Pinpoint the cell where the given text exists, returning its (x, y) midpoint coordinate. 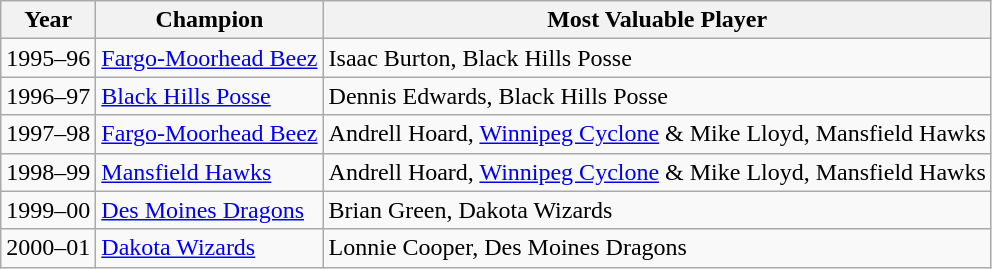
2000–01 (48, 248)
Isaac Burton, Black Hills Posse (657, 58)
1995–96 (48, 58)
Dennis Edwards, Black Hills Posse (657, 96)
Year (48, 20)
1996–97 (48, 96)
1999–00 (48, 210)
Des Moines Dragons (210, 210)
Black Hills Posse (210, 96)
Brian Green, Dakota Wizards (657, 210)
Mansfield Hawks (210, 172)
1998–99 (48, 172)
1997–98 (48, 134)
Most Valuable Player (657, 20)
Lonnie Cooper, Des Moines Dragons (657, 248)
Dakota Wizards (210, 248)
Champion (210, 20)
